Identify which cell holds the provided text, then report its [x, y] central coordinate. 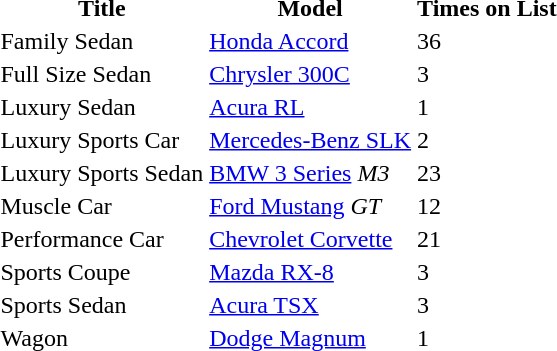
Chevrolet Corvette [310, 239]
Acura RL [310, 107]
Chrysler 300C [310, 74]
Ford Mustang GT [310, 206]
BMW 3 Series M3 [310, 173]
Mazda RX-8 [310, 272]
Acura TSX [310, 305]
Mercedes-Benz SLK [310, 140]
Honda Accord [310, 41]
